Extract the [X, Y] coordinate from the center of the cell holding the provided text.  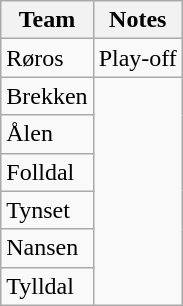
Brekken [47, 96]
Tylldal [47, 286]
Nansen [47, 248]
Tynset [47, 210]
Folldal [47, 172]
Notes [138, 20]
Ålen [47, 134]
Play-off [138, 58]
Røros [47, 58]
Team [47, 20]
